Search for the cell housing the specified text and yield its (x, y) center coordinate. 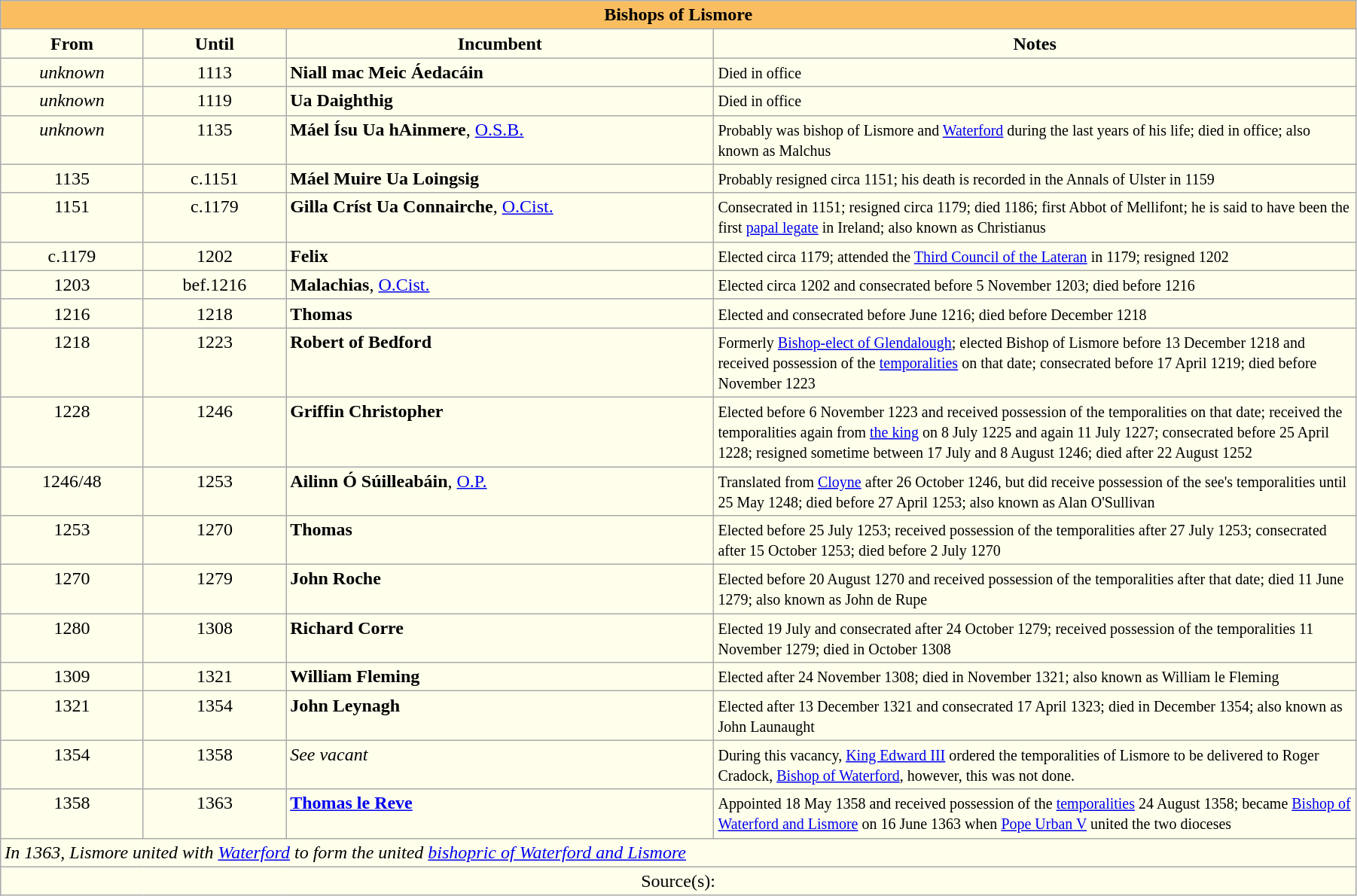
William Fleming (500, 677)
1202 (214, 256)
Felix (500, 256)
1216 (72, 313)
Elected circa 1179; attended the Third Council of the Lateran in 1179; resigned 1202 (1035, 256)
Ailinn Ó Súilleabáin, O.P. (500, 491)
Gilla Críst Ua Connairche, O.Cist. (500, 217)
From (72, 44)
Robert of Bedford (500, 362)
1279 (214, 589)
Bishops of Lismore (678, 15)
John Roche (500, 589)
Incumbent (500, 44)
Probably resigned circa 1151; his death is recorded in the Annals of Ulster in 1159 (1035, 178)
Máel Ísu Ua hAinmere, O.S.B. (500, 140)
Elected before 20 August 1270 and received possession of the temporalities after that date; died 11 June 1279; also known as John de Rupe (1035, 589)
Elected after 24 November 1308; died in November 1321; also known as William le Fleming (1035, 677)
Elected and consecrated before June 1216; died before December 1218 (1035, 313)
1151 (72, 217)
In 1363, Lismore united with Waterford to form the united bishopric of Waterford and Lismore (678, 852)
1246 (214, 431)
1113 (214, 72)
Elected after 13 December 1321 and consecrated 17 April 1323; died in December 1354; also known as John Launaught (1035, 715)
Griffin Christopher (500, 431)
Notes (1035, 44)
bef.1216 (214, 285)
Richard Corre (500, 638)
1203 (72, 285)
1246/48 (72, 491)
John Leynagh (500, 715)
Until (214, 44)
Niall mac Meic Áedacáin (500, 72)
1119 (214, 101)
Elected 19 July and consecrated after 24 October 1279; received possession of the temporalities 11 November 1279; died in October 1308 (1035, 638)
1228 (72, 431)
1223 (214, 362)
c.1151 (214, 178)
1280 (72, 638)
Malachias, O.Cist. (500, 285)
See vacant (500, 765)
1309 (72, 677)
1308 (214, 638)
Ua Daighthig (500, 101)
Source(s): (678, 881)
Elected circa 1202 and consecrated before 5 November 1203; died before 1216 (1035, 285)
Máel Muire Ua Loingsig (500, 178)
Thomas le Reve (500, 813)
1363 (214, 813)
Probably was bishop of Lismore and Waterford during the last years of his life; died in office; also known as Malchus (1035, 140)
Elected before 25 July 1253; received possession of the temporalities after 27 July 1253; consecrated after 15 October 1253; died before 2 July 1270 (1035, 541)
